Return the (X, Y) coordinate for the center point of the cell that contains the specified text.  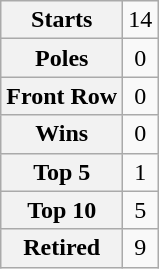
9 (140, 248)
1 (140, 172)
Top 5 (62, 172)
Starts (62, 20)
Retired (62, 248)
Wins (62, 134)
14 (140, 20)
Poles (62, 58)
Top 10 (62, 210)
5 (140, 210)
Front Row (62, 96)
